Locate the cell with the specified text and output its [X, Y] center coordinate. 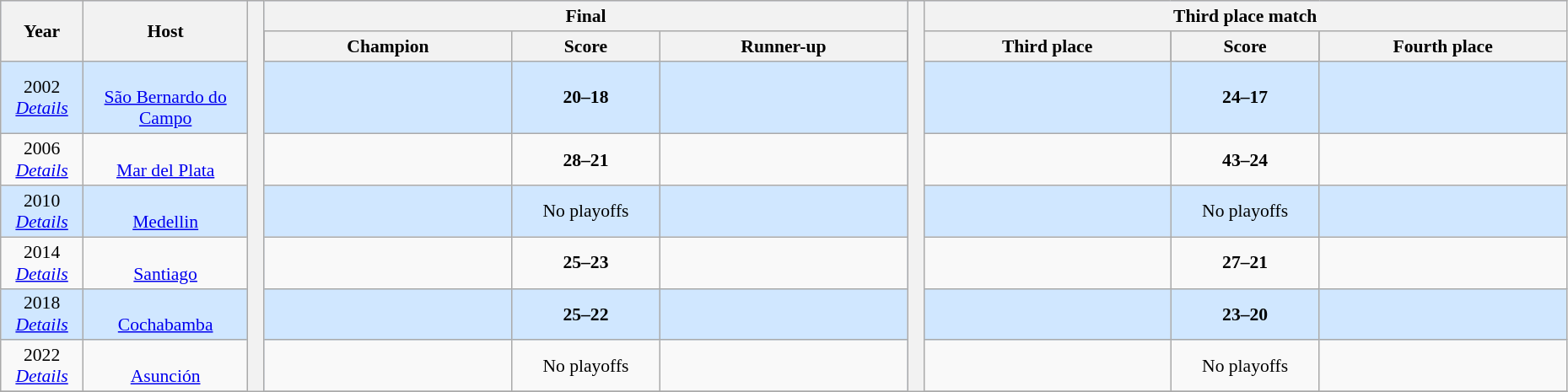
Runner-up [783, 46]
25–22 [586, 314]
2022Details [42, 366]
Host [165, 30]
Third place [1048, 46]
43–24 [1245, 160]
Champion [388, 46]
São Bernardo do Campo [165, 98]
20–18 [586, 98]
Year [42, 30]
2018Details [42, 314]
28–21 [586, 160]
2006Details [42, 160]
27–21 [1245, 263]
Mar del Plata [165, 160]
Santiago [165, 263]
Third place match [1245, 16]
Medellin [165, 211]
2010Details [42, 211]
Final [585, 16]
Asunción [165, 366]
2002Details [42, 98]
23–20 [1245, 314]
Fourth place [1442, 46]
24–17 [1245, 98]
25–23 [586, 263]
2014Details [42, 263]
Cochabamba [165, 314]
